Capture the cell that displays the provided text and extract its [x, y] central coordinate. 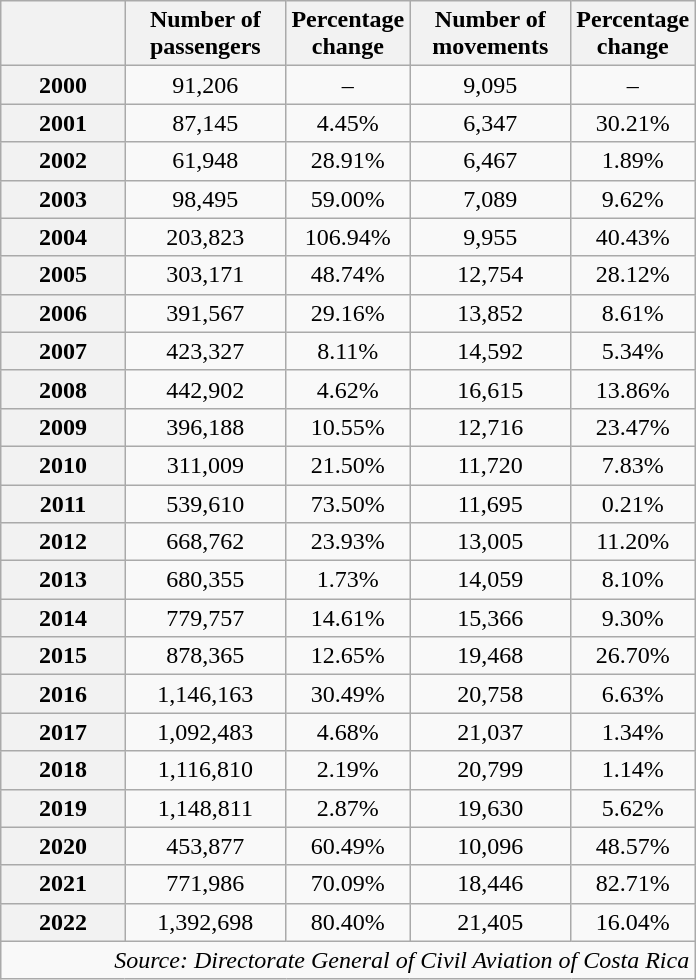
2009 [63, 427]
7,089 [490, 199]
82.71% [633, 884]
2019 [63, 808]
2022 [63, 922]
2013 [63, 580]
668,762 [206, 542]
2.87% [348, 808]
311,009 [206, 465]
2018 [63, 770]
48.74% [348, 275]
Number of passengers [206, 34]
2017 [63, 732]
21,405 [490, 922]
442,902 [206, 389]
9.30% [633, 618]
14,059 [490, 580]
6.63% [633, 694]
80.40% [348, 922]
2014 [63, 618]
4.45% [348, 123]
13,005 [490, 542]
1,392,698 [206, 922]
303,171 [206, 275]
453,877 [206, 846]
0.21% [633, 503]
9.62% [633, 199]
106.94% [348, 237]
2008 [63, 389]
1,092,483 [206, 732]
2020 [63, 846]
2000 [63, 85]
21,037 [490, 732]
98,495 [206, 199]
4.62% [348, 389]
5.62% [633, 808]
2010 [63, 465]
2002 [63, 161]
Source: Directorate General of Civil Aviation of Costa Rica [348, 960]
13.86% [633, 389]
9,095 [490, 85]
2021 [63, 884]
2006 [63, 313]
1.14% [633, 770]
12,754 [490, 275]
11.20% [633, 542]
2016 [63, 694]
23.93% [348, 542]
14.61% [348, 618]
30.21% [633, 123]
2001 [63, 123]
203,823 [206, 237]
91,206 [206, 85]
11,695 [490, 503]
12,716 [490, 427]
8.61% [633, 313]
779,757 [206, 618]
21.50% [348, 465]
60.49% [348, 846]
1.34% [633, 732]
18,446 [490, 884]
5.34% [633, 351]
680,355 [206, 580]
13,852 [490, 313]
87,145 [206, 123]
6,347 [490, 123]
423,327 [206, 351]
2.19% [348, 770]
878,365 [206, 656]
14,592 [490, 351]
19,468 [490, 656]
15,366 [490, 618]
11,720 [490, 465]
Number of movements [490, 34]
1.89% [633, 161]
28.12% [633, 275]
20,758 [490, 694]
70.09% [348, 884]
23.47% [633, 427]
7.83% [633, 465]
391,567 [206, 313]
16.04% [633, 922]
10.55% [348, 427]
73.50% [348, 503]
539,610 [206, 503]
2011 [63, 503]
2003 [63, 199]
10,096 [490, 846]
61,948 [206, 161]
48.57% [633, 846]
2005 [63, 275]
1.73% [348, 580]
2015 [63, 656]
2007 [63, 351]
16,615 [490, 389]
4.68% [348, 732]
40.43% [633, 237]
1,116,810 [206, 770]
1,146,163 [206, 694]
26.70% [633, 656]
59.00% [348, 199]
771,986 [206, 884]
396,188 [206, 427]
12.65% [348, 656]
8.11% [348, 351]
8.10% [633, 580]
2012 [63, 542]
28.91% [348, 161]
30.49% [348, 694]
29.16% [348, 313]
1,148,811 [206, 808]
19,630 [490, 808]
9,955 [490, 237]
20,799 [490, 770]
2004 [63, 237]
6,467 [490, 161]
